Search for the cell housing the specified text and yield its [X, Y] center coordinate. 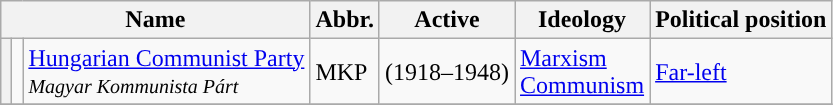
Active [446, 20]
Far-left [741, 72]
(1918–1948) [446, 72]
MarxismCommunism [582, 72]
Political position [741, 20]
MKP [345, 72]
Abbr. [345, 20]
Ideology [582, 20]
Name [156, 20]
Hungarian Communist PartyMagyar Kommunista Párt [166, 72]
